Return (x, y) of the center of cell containing provided text 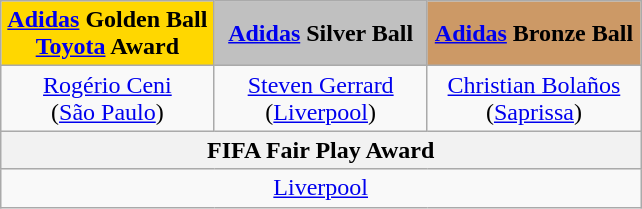
Liverpool (321, 188)
Adidas Bronze Ball (534, 34)
Adidas Silver Ball (320, 34)
Adidas Golden BallToyota Award (108, 34)
Rogério Ceni(São Paulo) (108, 98)
Steven Gerrard(Liverpool) (320, 98)
FIFA Fair Play Award (321, 150)
Christian Bolaños(Saprissa) (534, 98)
